Scan for the cell matching the given text and deliver its [X, Y] coordinate at center. 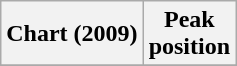
Peakposition [189, 34]
Chart (2009) [72, 34]
